From the cell containing the given text, extract its center point as (x, y) coordinate. 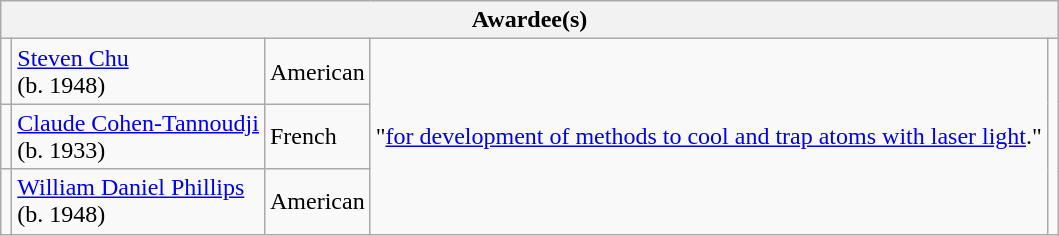
Steven Chu(b. 1948) (138, 72)
French (317, 136)
William Daniel Phillips(b. 1948) (138, 202)
Claude Cohen-Tannoudji(b. 1933) (138, 136)
"for development of methods to cool and trap atoms with laser light." (708, 136)
Awardee(s) (530, 20)
